Return [x, y] of the center of cell containing provided text 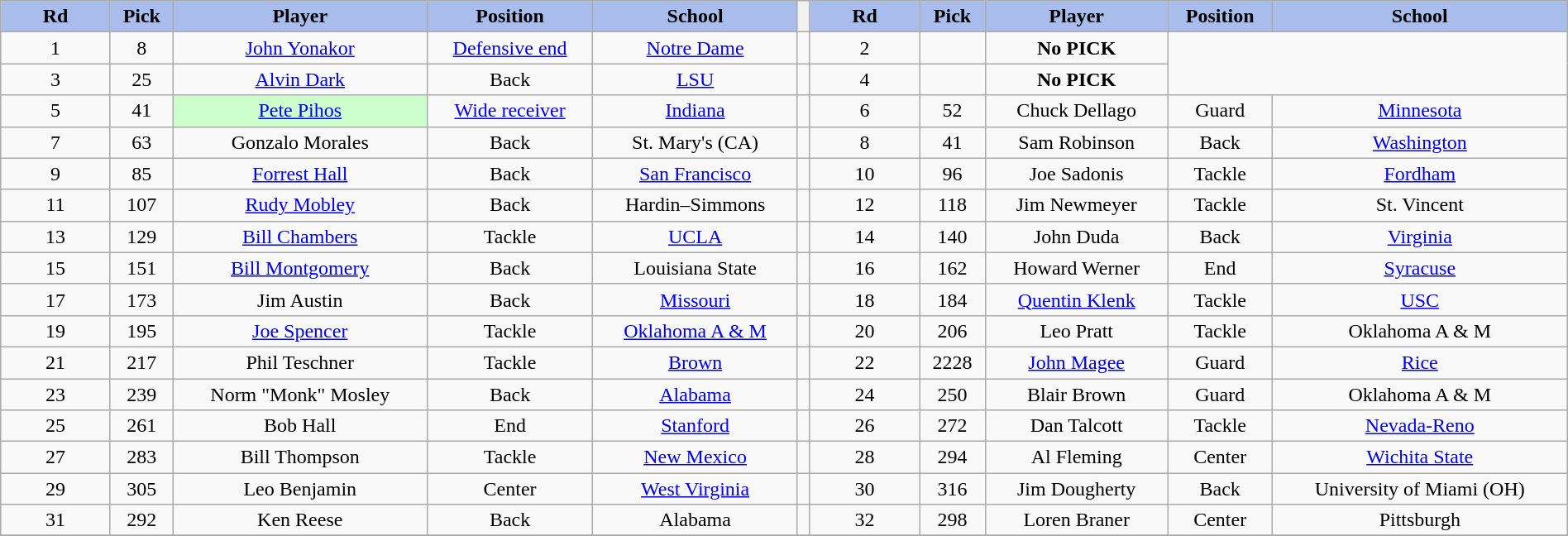
Missouri [695, 299]
New Mexico [695, 457]
Pittsburgh [1419, 520]
John Yonakor [299, 48]
17 [56, 299]
St. Vincent [1419, 205]
1 [56, 48]
250 [953, 395]
Louisiana State [695, 268]
John Magee [1077, 362]
Syracuse [1419, 268]
Bob Hall [299, 426]
140 [953, 237]
63 [141, 142]
Fordham [1419, 174]
272 [953, 426]
15 [56, 268]
Jim Austin [299, 299]
28 [865, 457]
Rudy Mobley [299, 205]
West Virginia [695, 489]
Defensive end [509, 48]
16 [865, 268]
217 [141, 362]
Wichita State [1419, 457]
2228 [953, 362]
John Duda [1077, 237]
261 [141, 426]
85 [141, 174]
13 [56, 237]
6 [865, 111]
52 [953, 111]
Bill Montgomery [299, 268]
Forrest Hall [299, 174]
21 [56, 362]
Jim Newmeyer [1077, 205]
292 [141, 520]
32 [865, 520]
22 [865, 362]
2 [865, 48]
Virginia [1419, 237]
Wide receiver [509, 111]
Pete Pihos [299, 111]
Joe Sadonis [1077, 174]
LSU [695, 79]
Chuck Dellago [1077, 111]
96 [953, 174]
University of Miami (OH) [1419, 489]
294 [953, 457]
Nevada-Reno [1419, 426]
305 [141, 489]
31 [56, 520]
20 [865, 331]
Al Fleming [1077, 457]
26 [865, 426]
162 [953, 268]
UCLA [695, 237]
Bill Chambers [299, 237]
Norm "Monk" Mosley [299, 395]
10 [865, 174]
129 [141, 237]
Joe Spencer [299, 331]
239 [141, 395]
Bill Thompson [299, 457]
184 [953, 299]
Washington [1419, 142]
12 [865, 205]
Phil Teschner [299, 362]
Blair Brown [1077, 395]
Dan Talcott [1077, 426]
3 [56, 79]
Jim Dougherty [1077, 489]
27 [56, 457]
7 [56, 142]
206 [953, 331]
23 [56, 395]
Indiana [695, 111]
9 [56, 174]
19 [56, 331]
151 [141, 268]
30 [865, 489]
Quentin Klenk [1077, 299]
San Francisco [695, 174]
29 [56, 489]
Leo Benjamin [299, 489]
283 [141, 457]
11 [56, 205]
Loren Braner [1077, 520]
Rice [1419, 362]
195 [141, 331]
14 [865, 237]
Brown [695, 362]
Gonzalo Morales [299, 142]
118 [953, 205]
Stanford [695, 426]
5 [56, 111]
4 [865, 79]
Notre Dame [695, 48]
Sam Robinson [1077, 142]
173 [141, 299]
Hardin–Simmons [695, 205]
Minnesota [1419, 111]
107 [141, 205]
Ken Reese [299, 520]
Leo Pratt [1077, 331]
298 [953, 520]
St. Mary's (CA) [695, 142]
316 [953, 489]
18 [865, 299]
USC [1419, 299]
24 [865, 395]
Howard Werner [1077, 268]
Alvin Dark [299, 79]
